Scan for the cell matching the given text and deliver its [x, y] coordinate at center. 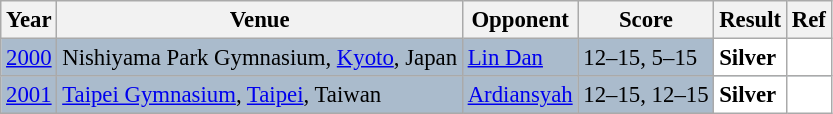
Opponent [520, 20]
Year [29, 20]
Ref [808, 20]
Lin Dan [520, 58]
Taipei Gymnasium, Taipei, Taiwan [260, 95]
2001 [29, 95]
Ardiansyah [520, 95]
Venue [260, 20]
12–15, 5–15 [646, 58]
12–15, 12–15 [646, 95]
Score [646, 20]
Nishiyama Park Gymnasium, Kyoto, Japan [260, 58]
2000 [29, 58]
Result [750, 20]
